Pinpoint the cell where the given text exists, returning its (X, Y) midpoint coordinate. 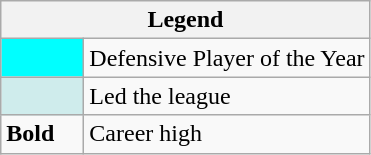
Bold (42, 134)
Defensive Player of the Year (227, 58)
Legend (186, 20)
Career high (227, 134)
Led the league (227, 96)
